Return [X, Y] of the center of cell containing provided text 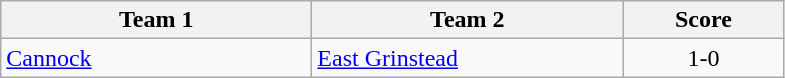
Score [704, 20]
Cannock [156, 58]
East Grinstead [468, 58]
1-0 [704, 58]
Team 2 [468, 20]
Team 1 [156, 20]
